Search for the cell housing the specified text and yield its [X, Y] center coordinate. 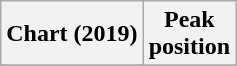
Chart (2019) [72, 34]
Peakposition [189, 34]
